Identify which cell holds the provided text, then report its [x, y] central coordinate. 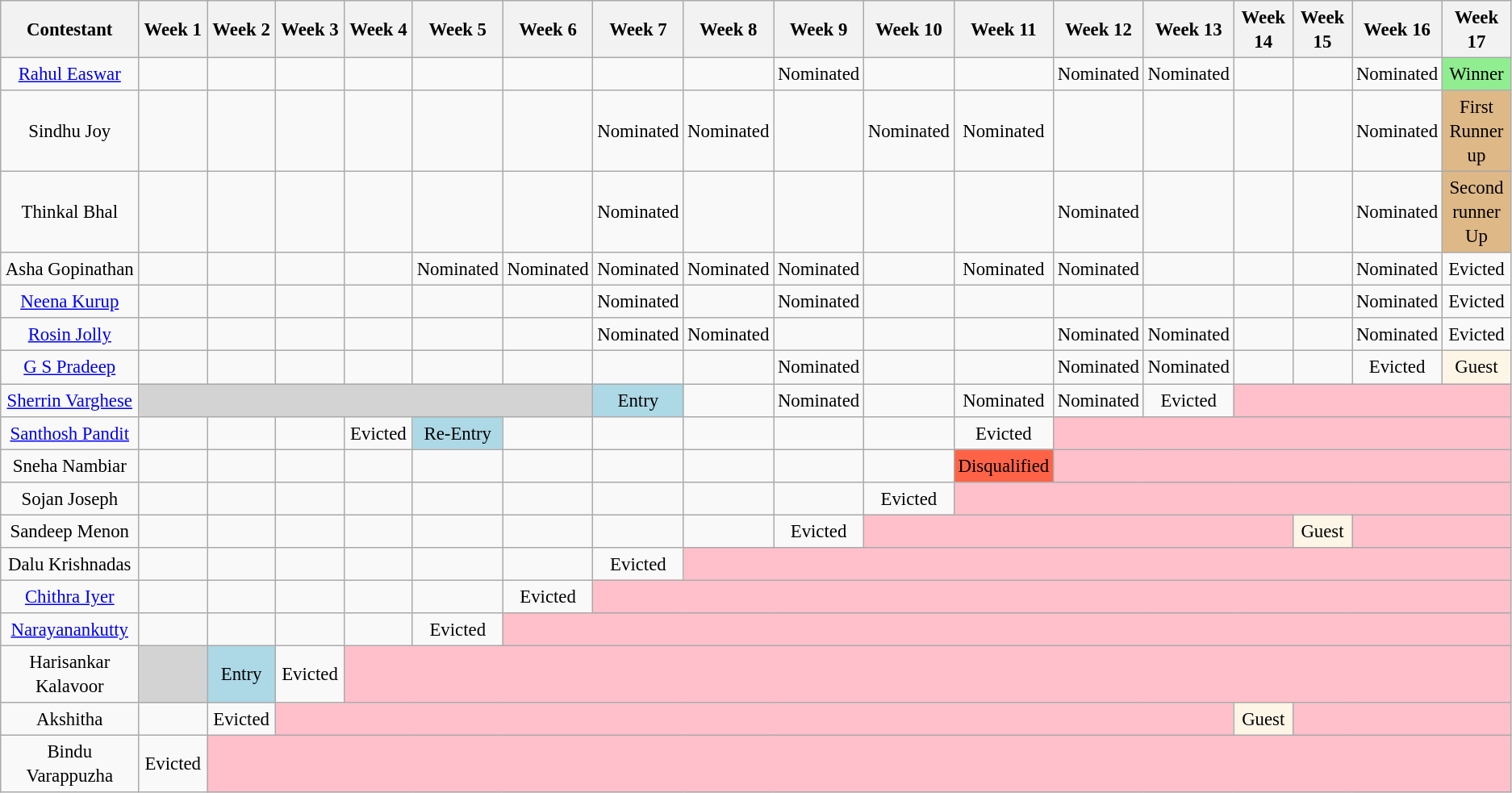
Santhosh Pandit [69, 432]
Week 7 [638, 29]
Week 5 [457, 29]
Week 4 [378, 29]
Week 13 [1188, 29]
Sneha Nambiar [69, 466]
Asha Gopinathan [69, 269]
Rosin Jolly [69, 334]
Week 6 [548, 29]
Week 14 [1263, 29]
Disqualified [1004, 466]
Sojan Joseph [69, 499]
Dalu Krishnadas [69, 565]
Week 8 [729, 29]
Chithra Iyer [69, 597]
Contestant [69, 29]
Harisankar Kalavoor [69, 674]
Narayanankutty [69, 629]
Sherrin Varghese [69, 400]
Week 2 [242, 29]
Week 9 [819, 29]
Week 16 [1397, 29]
Week 10 [908, 29]
Rahul Easwar [69, 74]
Week 12 [1098, 29]
Second runner Up [1476, 213]
First Runner up [1476, 131]
Re-Entry [457, 432]
Week 11 [1004, 29]
Bindu Varappuzha [69, 765]
Week 17 [1476, 29]
Neena Kurup [69, 302]
Week 15 [1322, 29]
Winner [1476, 74]
Sindhu Joy [69, 131]
Week 1 [173, 29]
G S Pradeep [69, 368]
Week 3 [310, 29]
Thinkal Bhal [69, 213]
Akshitha [69, 720]
Sandeep Menon [69, 531]
